Scan for the cell matching the given text and deliver its (X, Y) coordinate at center. 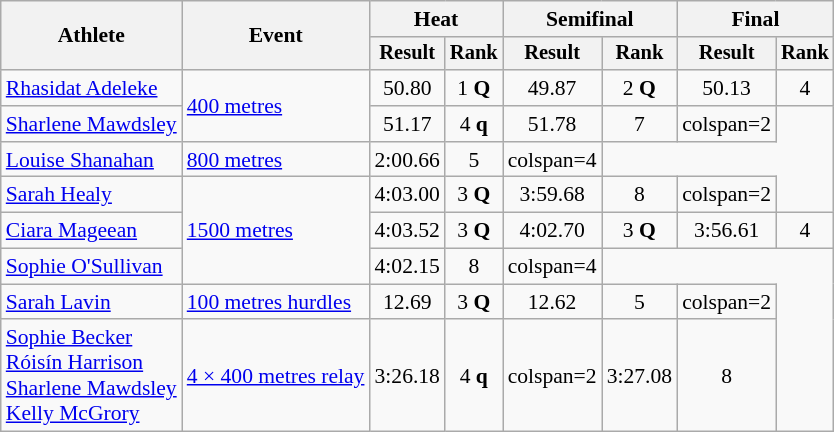
1500 metres (276, 230)
Sophie BeckerRóisín HarrisonSharlene MawdsleyKelly McGrory (92, 376)
7 (640, 124)
51.17 (406, 124)
51.78 (552, 124)
Louise Shanahan (92, 160)
800 metres (276, 160)
3:27.08 (640, 376)
12.62 (552, 302)
Sarah Lavin (92, 302)
3:59.68 (552, 195)
Ciara Mageean (92, 231)
2:00.66 (406, 160)
4:02.70 (552, 231)
100 metres hurdles (276, 302)
4 × 400 metres relay (276, 376)
Athlete (92, 36)
Heat (436, 19)
12.69 (406, 302)
4:03.52 (406, 231)
1 Q (474, 88)
Semifinal (590, 19)
Sarah Healy (92, 195)
3:26.18 (406, 376)
3:56.61 (726, 231)
400 metres (276, 106)
Final (756, 19)
49.87 (552, 88)
2 Q (640, 88)
50.80 (406, 88)
Sharlene Mawdsley (92, 124)
4:02.15 (406, 267)
Rhasidat Adeleke (92, 88)
Event (276, 36)
Sophie O'Sullivan (92, 267)
50.13 (726, 88)
4:03.00 (406, 195)
